From the cell containing the given text, extract its center point as [x, y] coordinate. 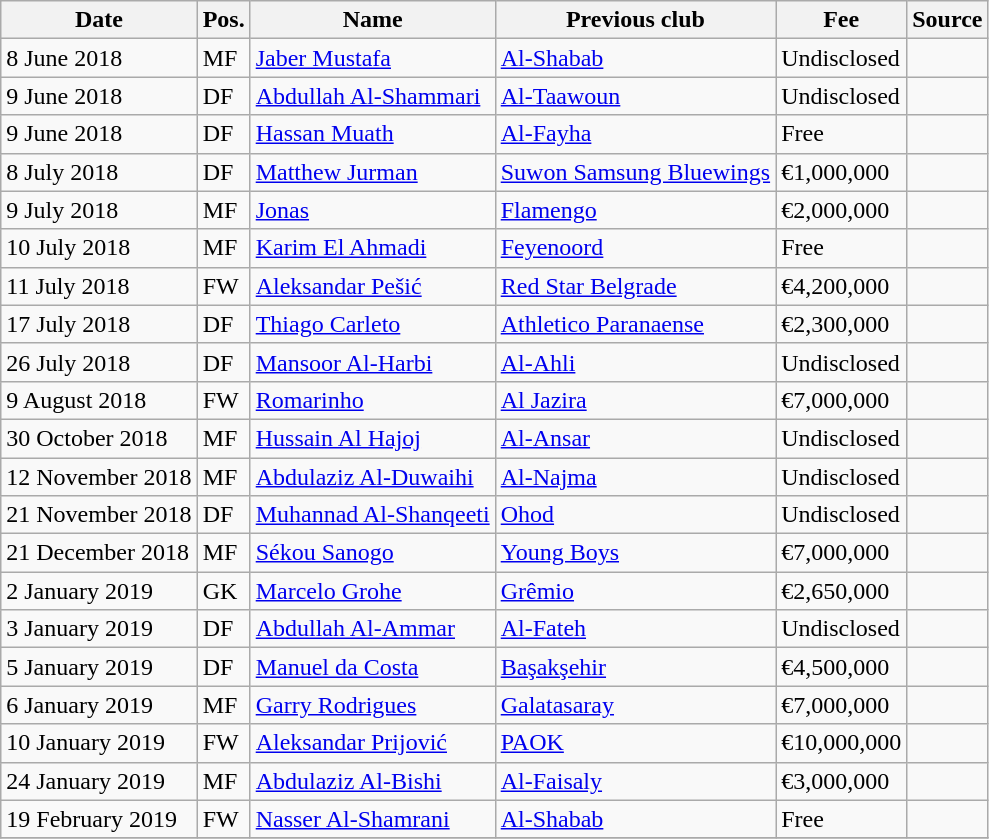
Muhannad Al-Shanqeeti [372, 515]
Fee [842, 20]
Nasser Al-Shamrani [372, 819]
€2,300,000 [842, 324]
21 November 2018 [99, 515]
5 January 2019 [99, 667]
10 January 2019 [99, 743]
Matthew Jurman [372, 172]
Karim El Ahmadi [372, 248]
€2,650,000 [842, 591]
Jonas [372, 210]
Abdulaziz Al-Bishi [372, 781]
Sékou Sanogo [372, 553]
Suwon Samsung Bluewings [635, 172]
Jaber Mustafa [372, 58]
Abdullah Al-Ammar [372, 629]
24 January 2019 [99, 781]
Al-Taawoun [635, 96]
€4,500,000 [842, 667]
€2,000,000 [842, 210]
19 February 2019 [99, 819]
17 July 2018 [99, 324]
9 August 2018 [99, 400]
Name [372, 20]
Al Jazira [635, 400]
6 January 2019 [99, 705]
8 July 2018 [99, 172]
€10,000,000 [842, 743]
Thiago Carleto [372, 324]
Abdulaziz Al-Duwaihi [372, 477]
10 July 2018 [99, 248]
Al-Faisaly [635, 781]
Manuel da Costa [372, 667]
Al-Fateh [635, 629]
Al-Najma [635, 477]
Al-Ansar [635, 438]
30 October 2018 [99, 438]
Başakşehir [635, 667]
Athletico Paranaense [635, 324]
26 July 2018 [99, 362]
Marcelo Grohe [372, 591]
Abdullah Al-Shammari [372, 96]
Hussain Al Hajoj [372, 438]
€4,200,000 [842, 286]
Previous club [635, 20]
GK [224, 591]
Hassan Muath [372, 134]
Al-Ahli [635, 362]
3 January 2019 [99, 629]
21 December 2018 [99, 553]
Aleksandar Prijović [372, 743]
9 July 2018 [99, 210]
PAOK [635, 743]
11 July 2018 [99, 286]
€3,000,000 [842, 781]
Red Star Belgrade [635, 286]
Mansoor Al-Harbi [372, 362]
12 November 2018 [99, 477]
Young Boys [635, 553]
Garry Rodrigues [372, 705]
Galatasaray [635, 705]
Source [948, 20]
Date [99, 20]
Al-Fayha [635, 134]
2 January 2019 [99, 591]
Grêmio [635, 591]
Pos. [224, 20]
Feyenoord [635, 248]
Romarinho [372, 400]
Flamengo [635, 210]
8 June 2018 [99, 58]
Ohod [635, 515]
Aleksandar Pešić [372, 286]
€1,000,000 [842, 172]
